Pinpoint the cell where the given text exists, returning its [x, y] midpoint coordinate. 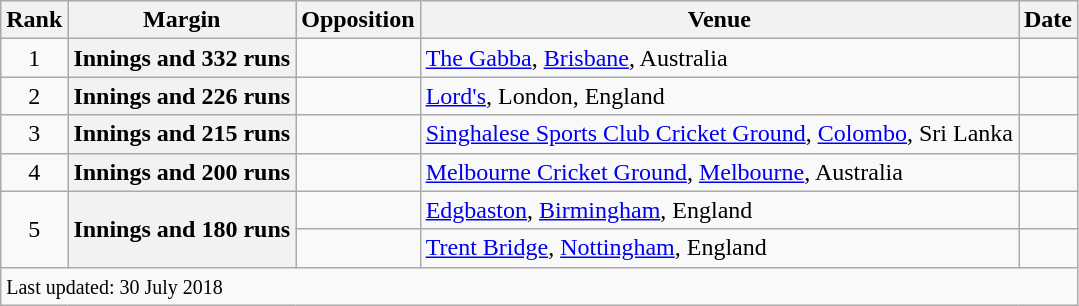
Margin [182, 20]
Innings and 180 runs [182, 229]
Innings and 226 runs [182, 96]
Last updated: 30 July 2018 [540, 286]
2 [34, 96]
The Gabba, Brisbane, Australia [719, 58]
Date [1048, 20]
Melbourne Cricket Ground, Melbourne, Australia [719, 172]
Innings and 200 runs [182, 172]
Edgbaston, Birmingham, England [719, 210]
Lord's, London, England [719, 96]
4 [34, 172]
Innings and 215 runs [182, 134]
3 [34, 134]
1 [34, 58]
Trent Bridge, Nottingham, England [719, 248]
Singhalese Sports Club Cricket Ground, Colombo, Sri Lanka [719, 134]
Rank [34, 20]
Venue [719, 20]
5 [34, 229]
Opposition [358, 20]
Innings and 332 runs [182, 58]
